Return the (X, Y) coordinate for the center point of the cell that contains the specified text.  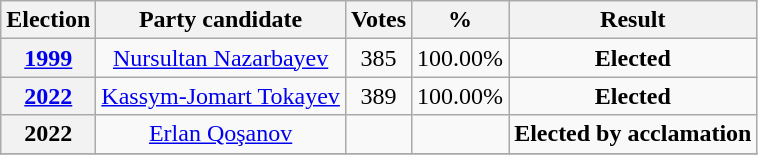
Kassym-Jomart Tokayev (221, 96)
Party candidate (221, 20)
389 (378, 96)
Votes (378, 20)
Elected by acclamation (633, 134)
% (460, 20)
Result (633, 20)
385 (378, 58)
1999 (48, 58)
Election (48, 20)
Nursultan Nazarbayev (221, 58)
Erlan Qoşanov (221, 134)
